Return the [X, Y] coordinate for the center point of the cell that contains the specified text.  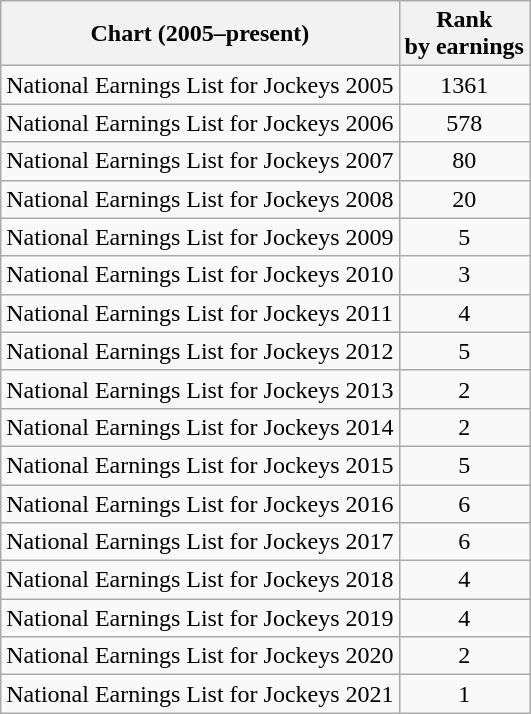
National Earnings List for Jockeys 2013 [200, 389]
National Earnings List for Jockeys 2005 [200, 85]
National Earnings List for Jockeys 2021 [200, 694]
3 [464, 275]
National Earnings List for Jockeys 2012 [200, 351]
80 [464, 161]
National Earnings List for Jockeys 2011 [200, 313]
National Earnings List for Jockeys 2010 [200, 275]
National Earnings List for Jockeys 2014 [200, 427]
National Earnings List for Jockeys 2007 [200, 161]
20 [464, 199]
National Earnings List for Jockeys 2015 [200, 465]
Rankby earnings [464, 34]
National Earnings List for Jockeys 2017 [200, 542]
National Earnings List for Jockeys 2018 [200, 580]
National Earnings List for Jockeys 2019 [200, 618]
National Earnings List for Jockeys 2009 [200, 237]
National Earnings List for Jockeys 2006 [200, 123]
National Earnings List for Jockeys 2008 [200, 199]
National Earnings List for Jockeys 2020 [200, 656]
578 [464, 123]
National Earnings List for Jockeys 2016 [200, 503]
1361 [464, 85]
1 [464, 694]
Chart (2005–present) [200, 34]
